Locate the cell with the specified text and output its (X, Y) center coordinate. 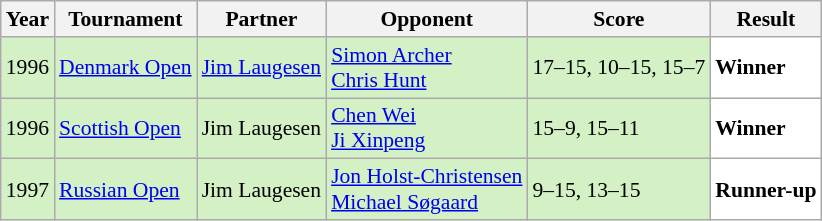
Opponent (426, 19)
17–15, 10–15, 15–7 (618, 68)
Tournament (126, 19)
Scottish Open (126, 128)
15–9, 15–11 (618, 128)
Denmark Open (126, 68)
Simon Archer Chris Hunt (426, 68)
Runner-up (766, 190)
1997 (28, 190)
Score (618, 19)
Jon Holst-Christensen Michael Søgaard (426, 190)
Result (766, 19)
Year (28, 19)
Chen Wei Ji Xinpeng (426, 128)
9–15, 13–15 (618, 190)
Russian Open (126, 190)
Partner (262, 19)
